For the text-containing cell, return its midpoint in [X, Y] coordinate format. 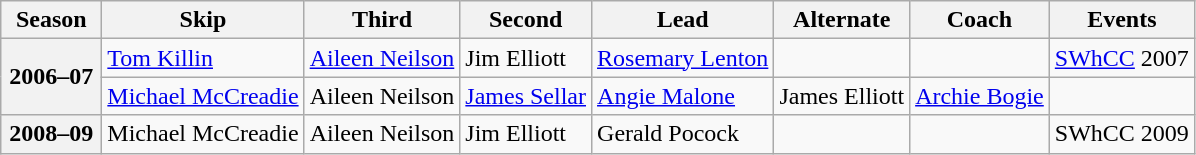
Events [1122, 20]
Rosemary Lenton [683, 58]
2006–07 [52, 77]
Skip [203, 20]
Lead [683, 20]
Second [526, 20]
Angie Malone [683, 96]
2008–09 [52, 134]
Season [52, 20]
Tom Killin [203, 58]
SWhCC 2007 [1122, 58]
Third [382, 20]
Coach [980, 20]
Alternate [842, 20]
Archie Bogie [980, 96]
SWhCC 2009 [1122, 134]
James Sellar [526, 96]
James Elliott [842, 96]
Gerald Pocock [683, 134]
